Locate the cell with the specified text and output its (x, y) center coordinate. 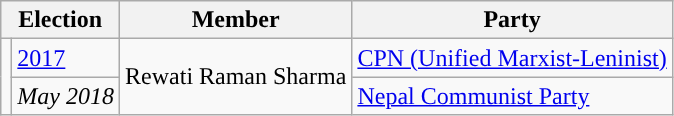
Election (60, 20)
May 2018 (66, 96)
2017 (66, 58)
Rewati Raman Sharma (236, 77)
Party (512, 20)
Nepal Communist Party (512, 96)
Member (236, 20)
CPN (Unified Marxist-Leninist) (512, 58)
